Provide the (X, Y) coordinate of the cell's center where the given text is located.  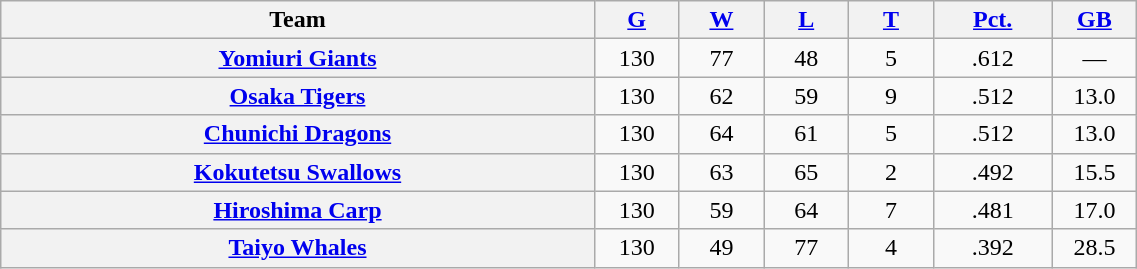
G (636, 20)
Osaka Tigers (298, 96)
GB (1094, 20)
62 (722, 96)
.481 (992, 210)
.492 (992, 172)
Team (298, 20)
Chunichi Dragons (298, 134)
65 (806, 172)
Kokutetsu Swallows (298, 172)
Yomiuri Giants (298, 58)
W (722, 20)
— (1094, 58)
17.0 (1094, 210)
.392 (992, 248)
61 (806, 134)
9 (892, 96)
.612 (992, 58)
L (806, 20)
7 (892, 210)
4 (892, 248)
2 (892, 172)
Taiyo Whales (298, 248)
15.5 (1094, 172)
T (892, 20)
49 (722, 248)
63 (722, 172)
28.5 (1094, 248)
48 (806, 58)
Hiroshima Carp (298, 210)
Pct. (992, 20)
